From the cell containing the given text, extract its center point as (x, y) coordinate. 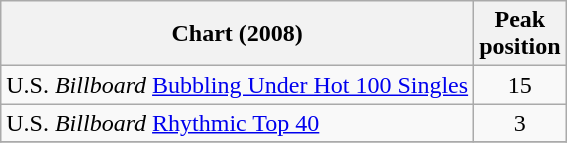
15 (520, 85)
U.S. Billboard Rhythmic Top 40 (238, 123)
U.S. Billboard Bubbling Under Hot 100 Singles (238, 85)
Peakposition (520, 34)
3 (520, 123)
Chart (2008) (238, 34)
